Determine the (X, Y) coordinate at the center of the cell enclosing the given text.  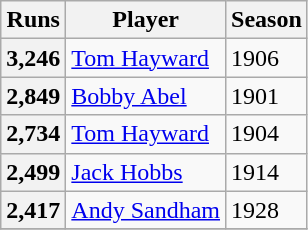
2,499 (34, 172)
Bobby Abel (146, 96)
2,734 (34, 134)
1928 (267, 210)
Runs (34, 20)
1914 (267, 172)
Season (267, 20)
2,849 (34, 96)
Player (146, 20)
Andy Sandham (146, 210)
Jack Hobbs (146, 172)
1901 (267, 96)
2,417 (34, 210)
1906 (267, 58)
3,246 (34, 58)
1904 (267, 134)
